Output the (X, Y) coordinate of the center of the cell containing the given text.  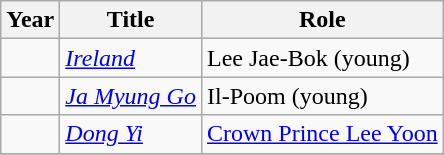
Dong Yi (131, 134)
Il-Poom (young) (322, 96)
Title (131, 20)
Year (30, 20)
Ja Myung Go (131, 96)
Role (322, 20)
Ireland (131, 58)
Lee Jae-Bok (young) (322, 58)
Crown Prince Lee Yoon (322, 134)
